Detect which cell encompasses the target text, then output its [x, y] center coordinate. 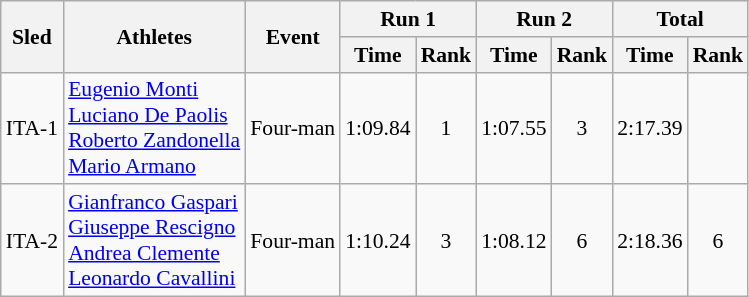
ITA-1 [32, 128]
1:10.24 [378, 241]
Total [680, 19]
Eugenio MontiLuciano De PaolisRoberto ZandonellaMario Armano [154, 128]
Event [292, 36]
1 [446, 128]
2:18.36 [650, 241]
ITA-2 [32, 241]
Sled [32, 36]
Athletes [154, 36]
2:17.39 [650, 128]
Run 2 [544, 19]
Gianfranco GaspariGiuseppe RescignoAndrea ClementeLeonardo Cavallini [154, 241]
1:08.12 [514, 241]
1:09.84 [378, 128]
1:07.55 [514, 128]
Run 1 [408, 19]
